From the cell containing the given text, extract its center point as (X, Y) coordinate. 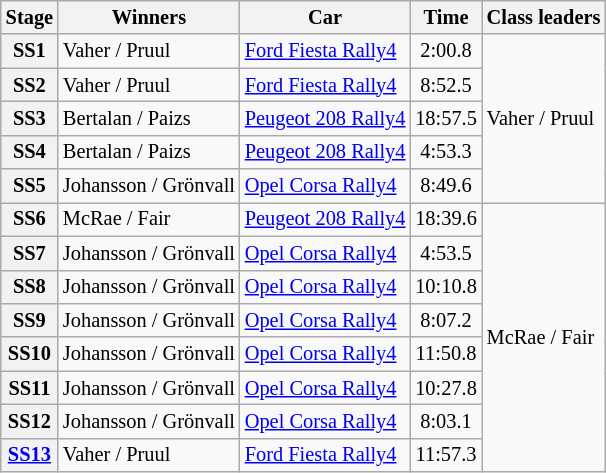
Winners (149, 17)
4:53.3 (446, 152)
SS7 (30, 253)
4:53.5 (446, 253)
SS8 (30, 287)
SS3 (30, 118)
8:49.6 (446, 186)
SS10 (30, 354)
10:27.8 (446, 388)
11:50.8 (446, 354)
SS5 (30, 186)
Time (446, 17)
SS2 (30, 85)
8:03.1 (446, 421)
Car (326, 17)
SS1 (30, 51)
10:10.8 (446, 287)
SS11 (30, 388)
SS9 (30, 320)
18:39.6 (446, 219)
SS13 (30, 455)
Class leaders (544, 17)
SS6 (30, 219)
8:52.5 (446, 85)
Stage (30, 17)
11:57.3 (446, 455)
SS12 (30, 421)
8:07.2 (446, 320)
2:00.8 (446, 51)
18:57.5 (446, 118)
SS4 (30, 152)
